From the cell containing the given text, extract its center point as (X, Y) coordinate. 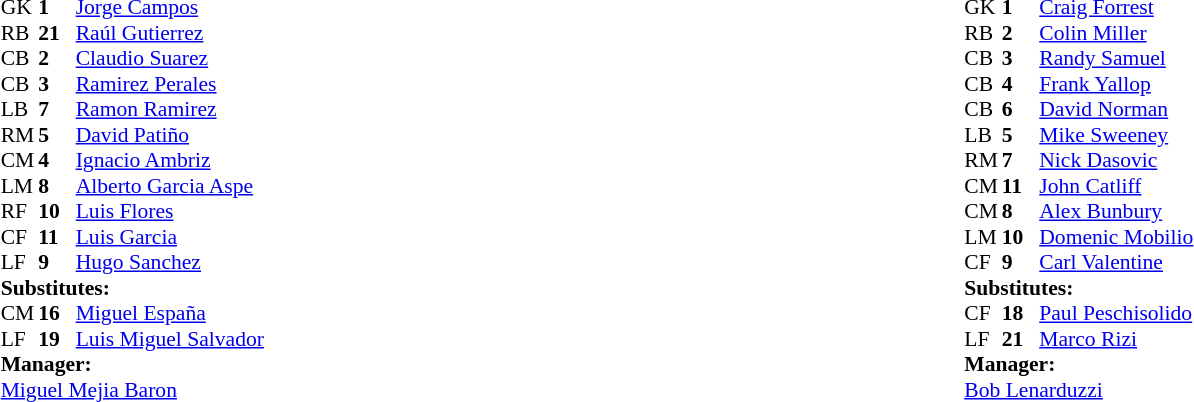
Colin Miller (1116, 33)
Hugo Sanchez (170, 263)
Alberto Garcia Aspe (170, 186)
Domenic Mobilio (1116, 237)
Mike Sweeney (1116, 135)
6 (1021, 109)
Nick Dasovic (1116, 161)
David Patiño (170, 135)
Alex Bunbury (1116, 211)
Luis Flores (170, 211)
19 (57, 339)
Ramon Ramirez (170, 109)
Raúl Gutierrez (170, 33)
Carl Valentine (1116, 263)
18 (1021, 313)
Luis Miguel Salvador (170, 339)
16 (57, 313)
Marco Rizi (1116, 339)
Ignacio Ambriz (170, 161)
Ramirez Perales (170, 84)
RF (20, 211)
Frank Yallop (1116, 84)
Luis Garcia (170, 237)
John Catliff (1116, 186)
David Norman (1116, 109)
Paul Peschisolido (1116, 313)
Randy Samuel (1116, 59)
Miguel España (170, 313)
Claudio Suarez (170, 59)
